Detect which cell encompasses the target text, then output its (X, Y) center coordinate. 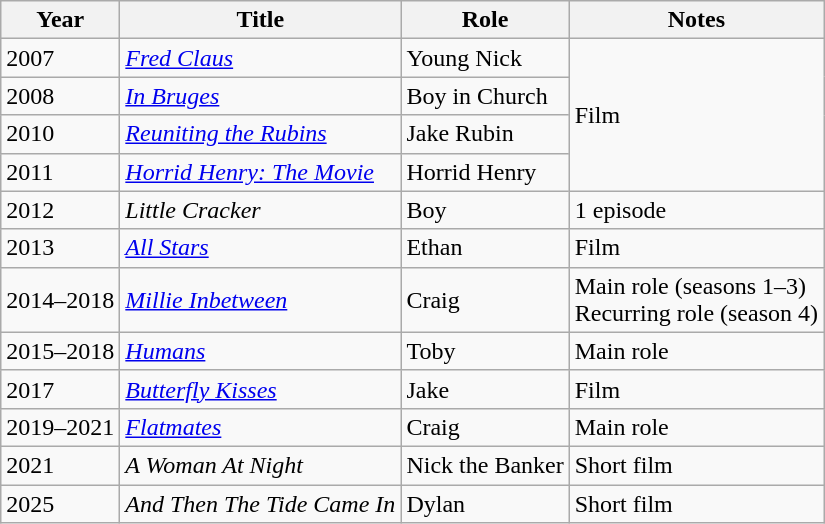
Nick the Banker (485, 465)
2007 (60, 58)
Main role (seasons 1–3)Recurring role (season 4) (696, 300)
A Woman At Night (260, 465)
2017 (60, 389)
2013 (60, 248)
Fred Claus (260, 58)
Reuniting the Rubins (260, 134)
2025 (60, 503)
Flatmates (260, 427)
Role (485, 20)
Year (60, 20)
2019–2021 (60, 427)
Boy (485, 210)
2014–2018 (60, 300)
2008 (60, 96)
2010 (60, 134)
Young Nick (485, 58)
Jake Rubin (485, 134)
Horrid Henry: The Movie (260, 172)
Horrid Henry (485, 172)
All Stars (260, 248)
2021 (60, 465)
Dylan (485, 503)
Jake (485, 389)
2015–2018 (60, 351)
And Then The Tide Came In (260, 503)
Butterfly Kisses (260, 389)
Millie Inbetween (260, 300)
Boy in Church (485, 96)
Toby (485, 351)
Notes (696, 20)
Title (260, 20)
1 episode (696, 210)
Ethan (485, 248)
In Bruges (260, 96)
2012 (60, 210)
2011 (60, 172)
Little Cracker (260, 210)
Humans (260, 351)
